Return [X, Y] of the center of cell containing provided text 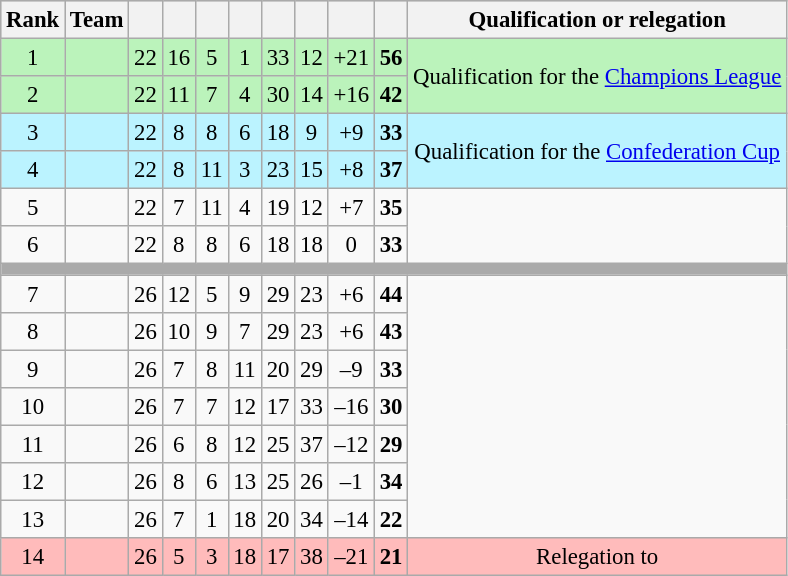
+16 [351, 95]
0 [351, 245]
15 [312, 170]
–21 [351, 557]
+9 [351, 133]
–12 [351, 444]
–9 [351, 369]
+21 [351, 58]
43 [390, 331]
Qualification for the Champions League [598, 76]
35 [390, 208]
2 [33, 95]
19 [278, 208]
–14 [351, 519]
38 [312, 557]
16 [178, 58]
56 [390, 58]
–16 [351, 406]
+7 [351, 208]
44 [390, 294]
–1 [351, 482]
Relegation to [598, 557]
Team [97, 20]
Rank [33, 20]
Qualification or relegation [598, 20]
Qualification for the Confederation Cup [598, 152]
21 [390, 557]
+8 [351, 170]
42 [390, 95]
